From the cell containing the given text, extract its center point as (x, y) coordinate. 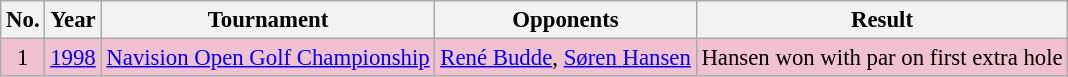
Result (882, 20)
Hansen won with par on first extra hole (882, 58)
Year (73, 20)
Opponents (566, 20)
René Budde, Søren Hansen (566, 58)
1998 (73, 58)
Navision Open Golf Championship (268, 58)
No. (23, 20)
Tournament (268, 20)
1 (23, 58)
